Return [x, y] of the center of cell containing provided text 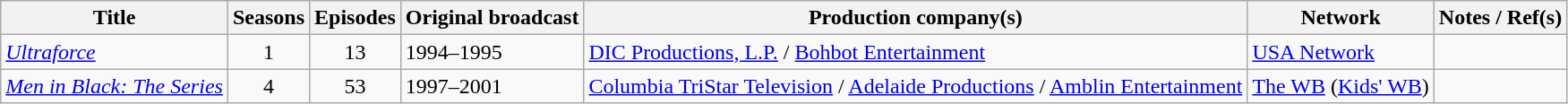
Original broadcast [493, 18]
1994–1995 [493, 52]
Title [115, 18]
Production company(s) [915, 18]
13 [356, 52]
53 [356, 86]
1997–2001 [493, 86]
4 [269, 86]
Notes / Ref(s) [1500, 18]
Network [1341, 18]
DIC Productions, L.P. / Bohbot Entertainment [915, 52]
Ultraforce [115, 52]
The WB (Kids' WB) [1341, 86]
Episodes [356, 18]
Men in Black: The Series [115, 86]
USA Network [1341, 52]
Seasons [269, 18]
Columbia TriStar Television / Adelaide Productions / Amblin Entertainment [915, 86]
1 [269, 52]
